Detect which cell encompasses the target text, then output its [x, y] center coordinate. 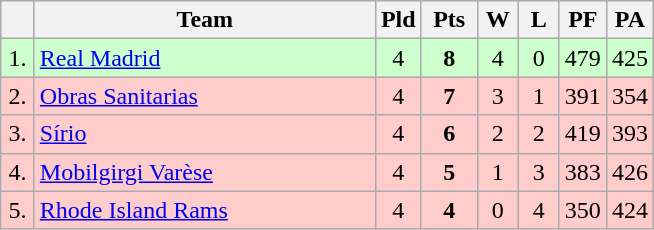
419 [582, 134]
Mobilgirgi Varèse [204, 172]
425 [630, 58]
Sírio [204, 134]
6 [449, 134]
7 [449, 96]
Pts [449, 20]
350 [582, 210]
1. [18, 58]
426 [630, 172]
383 [582, 172]
424 [630, 210]
8 [449, 58]
Pld [398, 20]
L [538, 20]
Rhode Island Rams [204, 210]
393 [630, 134]
Obras Sanitarias [204, 96]
W [498, 20]
5. [18, 210]
479 [582, 58]
5 [449, 172]
354 [630, 96]
Real Madrid [204, 58]
4. [18, 172]
391 [582, 96]
2. [18, 96]
PA [630, 20]
PF [582, 20]
Team [204, 20]
3. [18, 134]
